Return [X, Y] of the center of cell containing provided text 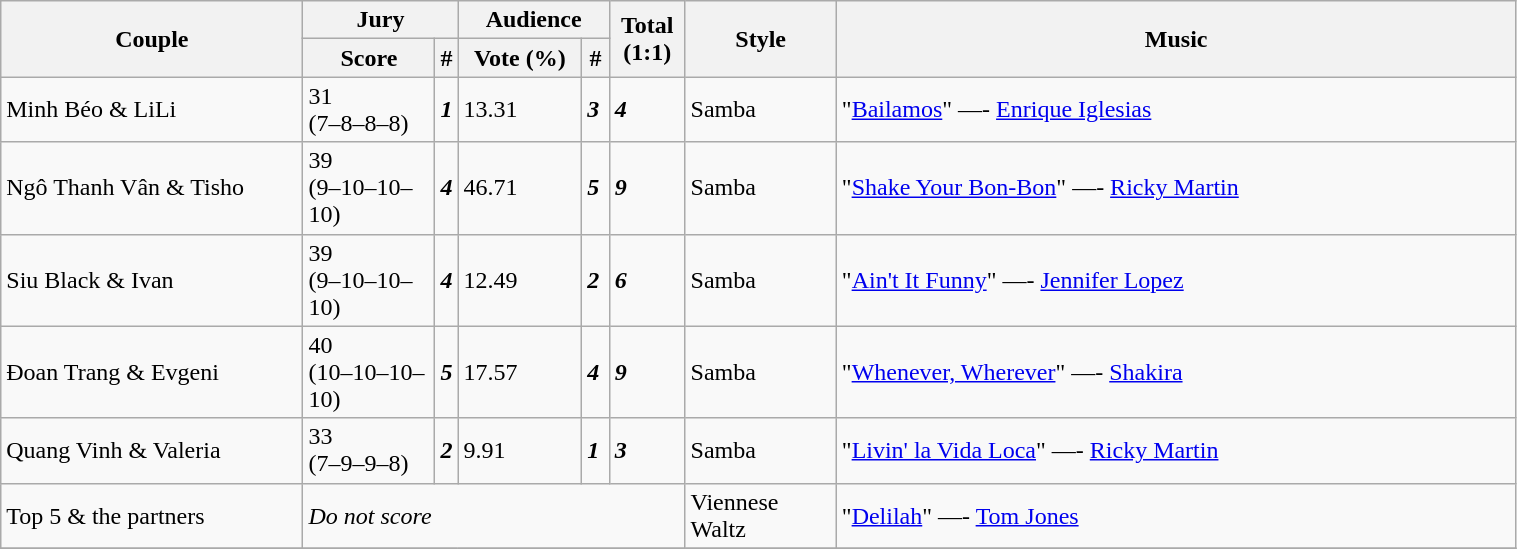
9.91 [520, 450]
Vote (%) [520, 58]
Score [369, 58]
Music [1176, 39]
17.57 [520, 372]
Total (1:1) [647, 39]
Đoan Trang & Evgeni [152, 372]
Minh Béo & LiLi [152, 110]
Couple [152, 39]
40 (10–10–10–10) [369, 372]
Style [760, 39]
31 (7–8–8–8) [369, 110]
33 (7–9–9–8) [369, 450]
"Ain't It Funny" —- Jennifer Lopez [1176, 280]
Quang Vinh & Valeria [152, 450]
"Bailamos" —- Enrique Iglesias [1176, 110]
Top 5 & the partners [152, 516]
Viennese Waltz [760, 516]
"Livin' la Vida Loca" —- Ricky Martin [1176, 450]
Jury [380, 20]
6 [647, 280]
Do not score [494, 516]
"Whenever, Wherever" —- Shakira [1176, 372]
Siu Black & Ivan [152, 280]
"Delilah" —- Tom Jones [1176, 516]
"Shake Your Bon-Bon" —- Ricky Martin [1176, 188]
Audience [534, 20]
13.31 [520, 110]
12.49 [520, 280]
46.71 [520, 188]
Ngô Thanh Vân & Tisho [152, 188]
